Return (X, Y) of the center of cell containing provided text 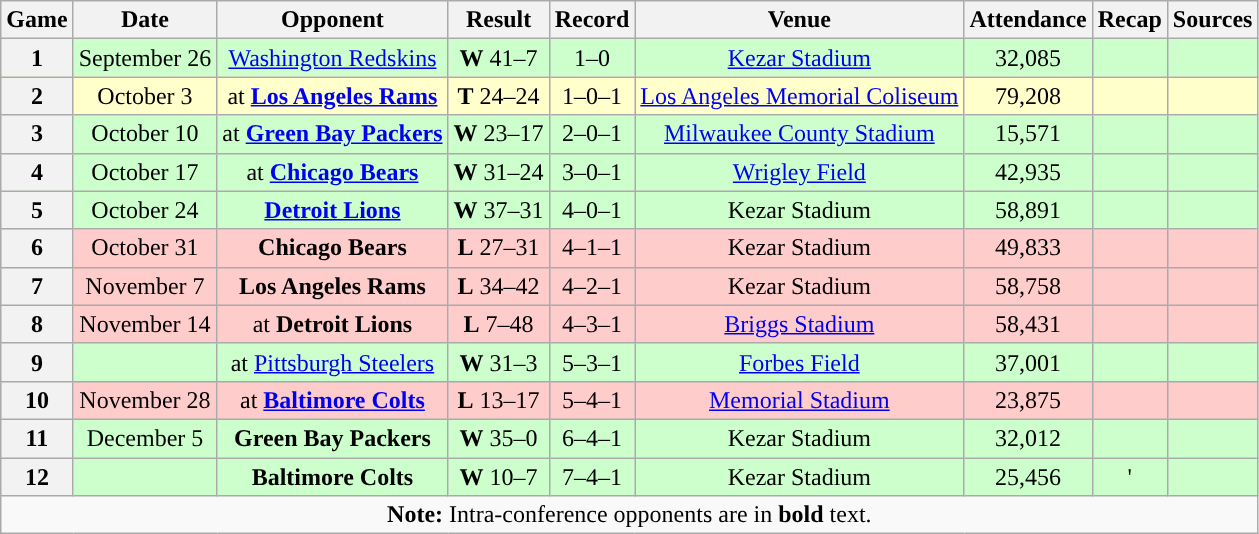
2–0–1 (592, 134)
4–3–1 (592, 324)
Attendance (1028, 20)
79,208 (1028, 96)
7–4–1 (592, 477)
L 34–42 (498, 286)
49,833 (1028, 248)
W 23–17 (498, 134)
3 (37, 134)
Recap (1130, 20)
Memorial Stadium (800, 400)
Chicago Bears (332, 248)
at Pittsburgh Steelers (332, 362)
November 7 (145, 286)
Los Angeles Rams (332, 286)
Washington Redskins (332, 58)
9 (37, 362)
32,012 (1028, 438)
L 7–48 (498, 324)
W 35–0 (498, 438)
Green Bay Packers (332, 438)
10 (37, 400)
4–0–1 (592, 210)
at Green Bay Packers (332, 134)
Milwaukee County Stadium (800, 134)
September 26 (145, 58)
Baltimore Colts (332, 477)
8 (37, 324)
5–4–1 (592, 400)
4 (37, 172)
Opponent (332, 20)
Record (592, 20)
6–4–1 (592, 438)
6 (37, 248)
5 (37, 210)
58,891 (1028, 210)
October 17 (145, 172)
5–3–1 (592, 362)
Result (498, 20)
at Baltimore Colts (332, 400)
W 41–7 (498, 58)
58,431 (1028, 324)
7 (37, 286)
4–1–1 (592, 248)
October 31 (145, 248)
42,935 (1028, 172)
November 28 (145, 400)
2 (37, 96)
15,571 (1028, 134)
T 24–24 (498, 96)
W 10–7 (498, 477)
Los Angeles Memorial Coliseum (800, 96)
Forbes Field (800, 362)
Briggs Stadium (800, 324)
W 31–24 (498, 172)
W 37–31 (498, 210)
W 31–3 (498, 362)
11 (37, 438)
at Chicago Bears (332, 172)
' (1130, 477)
Venue (800, 20)
4–2–1 (592, 286)
1–0 (592, 58)
Detroit Lions (332, 210)
25,456 (1028, 477)
at Los Angeles Rams (332, 96)
37,001 (1028, 362)
Sources (1212, 20)
L 27–31 (498, 248)
October 10 (145, 134)
November 14 (145, 324)
3–0–1 (592, 172)
L 13–17 (498, 400)
at Detroit Lions (332, 324)
October 3 (145, 96)
December 5 (145, 438)
23,875 (1028, 400)
1 (37, 58)
1–0–1 (592, 96)
12 (37, 477)
Note: Intra-conference opponents are in bold text. (630, 515)
Game (37, 20)
32,085 (1028, 58)
October 24 (145, 210)
Date (145, 20)
58,758 (1028, 286)
Wrigley Field (800, 172)
